Scan for the cell matching the given text and deliver its [X, Y] coordinate at center. 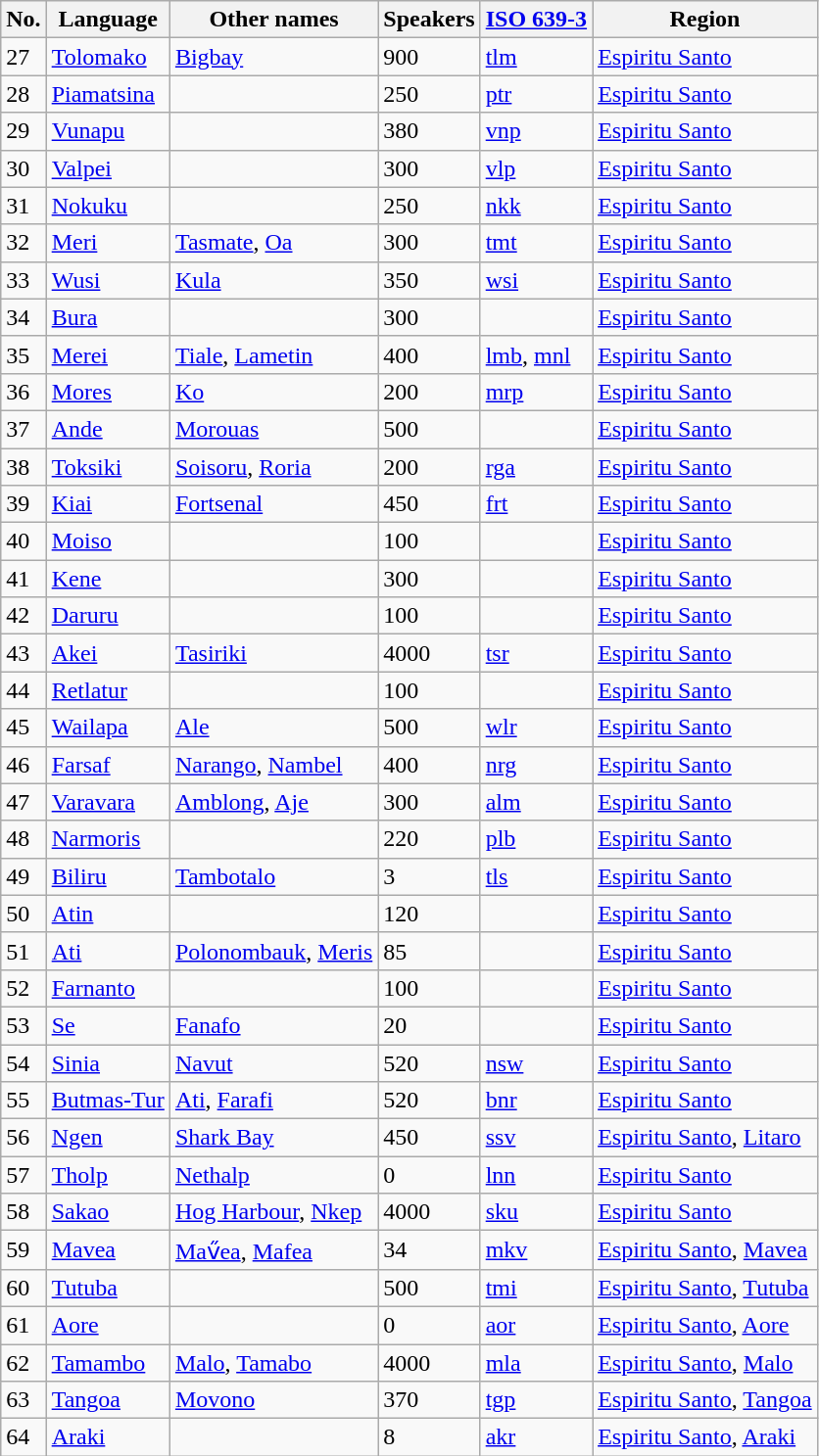
33 [24, 280]
Moiso [108, 541]
Narmoris [108, 839]
tls [536, 876]
28 [24, 94]
tsr [536, 653]
61 [24, 1325]
Mores [108, 392]
51 [24, 951]
mkv [536, 1250]
Navut [273, 1062]
Espiritu Santo, Tangoa [705, 1400]
Toksiki [108, 467]
900 [429, 57]
sku [536, 1212]
Tambotalo [273, 876]
20 [429, 1025]
ssv [536, 1138]
Espiritu Santo, Aore [705, 1325]
120 [429, 914]
63 [24, 1400]
8 [429, 1437]
Fanafo [273, 1025]
41 [24, 579]
44 [24, 690]
alm [536, 802]
Fortsenal [273, 504]
Farnanto [108, 988]
46 [24, 765]
52 [24, 988]
Tasmate, Oa [273, 243]
40 [24, 541]
54 [24, 1062]
bnr [536, 1101]
58 [24, 1212]
Movono [273, 1400]
frt [536, 504]
Bigbay [273, 57]
lmb, mnl [536, 354]
Morouas [273, 429]
aor [536, 1325]
39 [24, 504]
vlp [536, 168]
Merei [108, 354]
Vunapu [108, 131]
Tolomako [108, 57]
Mav̋ea, Mafea [273, 1250]
Shark Bay [273, 1138]
47 [24, 802]
ptr [536, 94]
31 [24, 206]
tmi [536, 1288]
vnp [536, 131]
Valpei [108, 168]
Akei [108, 653]
45 [24, 728]
tgp [536, 1400]
32 [24, 243]
Tasiriki [273, 653]
Atin [108, 914]
Bura [108, 317]
43 [24, 653]
Ngen [108, 1138]
Kiai [108, 504]
Tamambo [108, 1362]
57 [24, 1175]
Piamatsina [108, 94]
85 [429, 951]
Speakers [429, 20]
plb [536, 839]
Sinia [108, 1062]
Nokuku [108, 206]
mrp [536, 392]
lnn [536, 1175]
Espiritu Santo, Tutuba [705, 1288]
nkk [536, 206]
Polonombauk, Meris [273, 951]
56 [24, 1138]
37 [24, 429]
Aore [108, 1325]
Ale [273, 728]
wlr [536, 728]
53 [24, 1025]
mla [536, 1362]
Ko [273, 392]
Araki [108, 1437]
Tangoa [108, 1400]
220 [429, 839]
3 [429, 876]
Ati [108, 951]
Retlatur [108, 690]
42 [24, 616]
Kene [108, 579]
Tiale, Lametin [273, 354]
Daruru [108, 616]
Tutuba [108, 1288]
Soisoru, Roria [273, 467]
Tholp [108, 1175]
Region [705, 20]
Wailapa [108, 728]
nrg [536, 765]
Espiritu Santo, Mavea [705, 1250]
Nethalp [273, 1175]
36 [24, 392]
nsw [536, 1062]
60 [24, 1288]
Hog Harbour, Nkep [273, 1212]
Amblong, Aje [273, 802]
Butmas-Tur [108, 1101]
tlm [536, 57]
Wusi [108, 280]
64 [24, 1437]
30 [24, 168]
No. [24, 20]
49 [24, 876]
62 [24, 1362]
50 [24, 914]
tmt [536, 243]
Other names [273, 20]
Malo, Tamabo [273, 1362]
380 [429, 131]
370 [429, 1400]
35 [24, 354]
48 [24, 839]
Ati, Farafi [273, 1101]
Espiritu Santo, Litaro [705, 1138]
Espiritu Santo, Malo [705, 1362]
Mavea [108, 1250]
27 [24, 57]
Farsaf [108, 765]
29 [24, 131]
Varavara [108, 802]
38 [24, 467]
akr [536, 1437]
Ande [108, 429]
wsi [536, 280]
Sakao [108, 1212]
55 [24, 1101]
59 [24, 1250]
rga [536, 467]
Narango, Nambel [273, 765]
Se [108, 1025]
Language [108, 20]
Biliru [108, 876]
Kula [273, 280]
Meri [108, 243]
350 [429, 280]
ISO 639-3 [536, 20]
Espiritu Santo, Araki [705, 1437]
